Identify which cell holds the provided text, then report its (x, y) central coordinate. 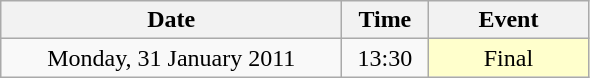
13:30 (385, 58)
Event (508, 20)
Monday, 31 January 2011 (172, 58)
Date (172, 20)
Time (385, 20)
Final (508, 58)
